Provide the (X, Y) coordinate of the cell's center where the given text is located.  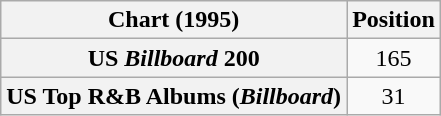
Position (394, 20)
US Top R&B Albums (Billboard) (174, 96)
165 (394, 58)
US Billboard 200 (174, 58)
31 (394, 96)
Chart (1995) (174, 20)
